From the cell containing the given text, extract its center point as (x, y) coordinate. 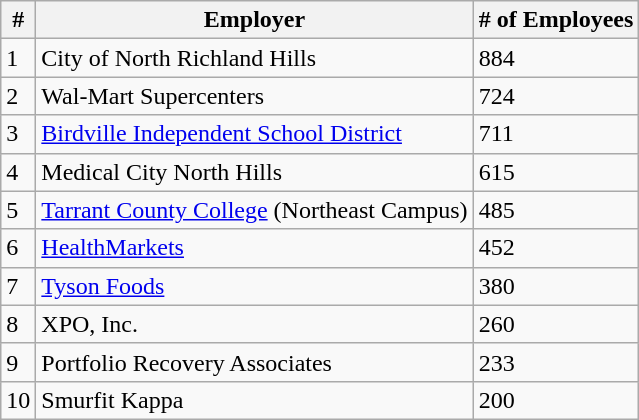
Tarrant County College (Northeast Campus) (254, 210)
Wal-Mart Supercenters (254, 96)
5 (18, 210)
Birdville Independent School District (254, 134)
233 (556, 362)
2 (18, 96)
7 (18, 286)
XPO, Inc. (254, 324)
1 (18, 58)
HealthMarkets (254, 248)
615 (556, 172)
# (18, 20)
Portfolio Recovery Associates (254, 362)
724 (556, 96)
485 (556, 210)
6 (18, 248)
884 (556, 58)
4 (18, 172)
9 (18, 362)
711 (556, 134)
Employer (254, 20)
Smurfit Kappa (254, 400)
Tyson Foods (254, 286)
8 (18, 324)
10 (18, 400)
452 (556, 248)
# of Employees (556, 20)
380 (556, 286)
City of North Richland Hills (254, 58)
3 (18, 134)
Medical City North Hills (254, 172)
200 (556, 400)
260 (556, 324)
